Determine the [X, Y] coordinate at the center of the cell enclosing the given text.  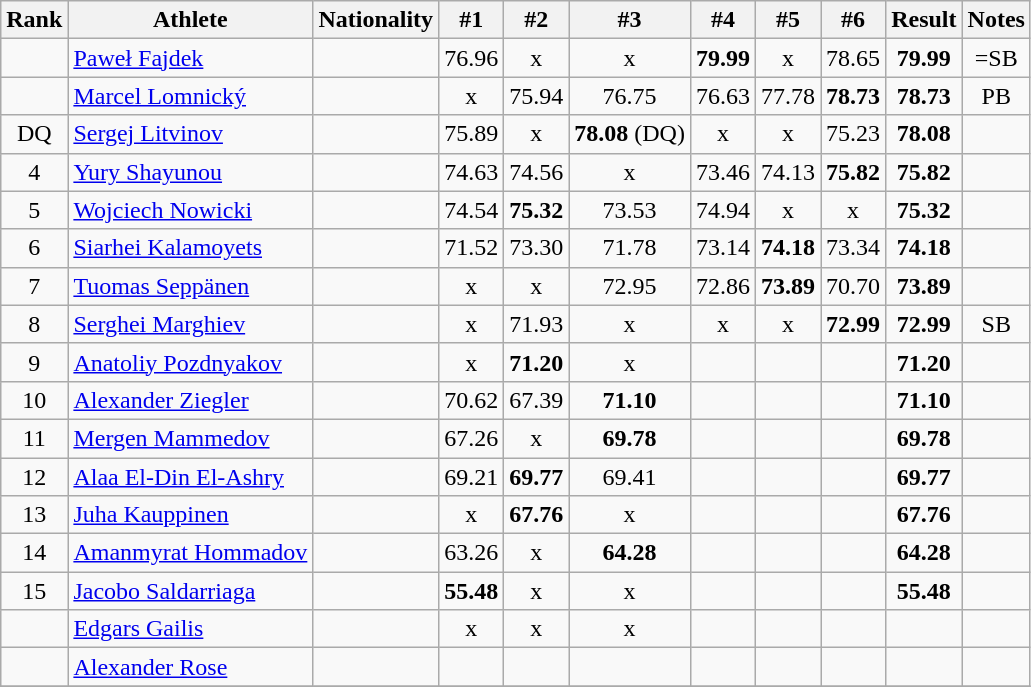
10 [34, 400]
SB [996, 324]
69.41 [630, 477]
74.13 [788, 172]
Juha Kauppinen [190, 515]
12 [34, 477]
Amanmyrat Hommadov [190, 553]
Tuomas Seppänen [190, 286]
Marcel Lomnický [190, 96]
5 [34, 210]
71.78 [630, 248]
72.86 [722, 286]
#2 [536, 20]
15 [34, 591]
74.63 [472, 172]
Serghei Marghiev [190, 324]
Athlete [190, 20]
70.62 [472, 400]
Rank [34, 20]
76.63 [722, 96]
13 [34, 515]
Alexander Ziegler [190, 400]
71.93 [536, 324]
Alexander Rose [190, 667]
73.53 [630, 210]
72.95 [630, 286]
Sergej Litvinov [190, 134]
14 [34, 553]
#3 [630, 20]
Paweł Fajdek [190, 58]
11 [34, 438]
Edgars Gailis [190, 629]
74.56 [536, 172]
7 [34, 286]
#1 [472, 20]
75.94 [536, 96]
69.21 [472, 477]
9 [34, 362]
75.89 [472, 134]
#4 [722, 20]
78.08 [924, 134]
75.23 [854, 134]
76.96 [472, 58]
77.78 [788, 96]
4 [34, 172]
74.94 [722, 210]
67.26 [472, 438]
Jacobo Saldarriaga [190, 591]
PB [996, 96]
#6 [854, 20]
78.65 [854, 58]
76.75 [630, 96]
Anatoliy Pozdnyakov [190, 362]
73.34 [854, 248]
Wojciech Nowicki [190, 210]
8 [34, 324]
67.39 [536, 400]
73.46 [722, 172]
74.54 [472, 210]
73.30 [536, 248]
71.52 [472, 248]
=SB [996, 58]
63.26 [472, 553]
Mergen Mammedov [190, 438]
6 [34, 248]
Siarhei Kalamoyets [190, 248]
70.70 [854, 286]
Alaa El-Din El-Ashry [190, 477]
Notes [996, 20]
#5 [788, 20]
DQ [34, 134]
Nationality [376, 20]
78.08 (DQ) [630, 134]
Result [924, 20]
Yury Shayunou [190, 172]
73.14 [722, 248]
